Output the (x, y) coordinate of the center of the cell containing the given text.  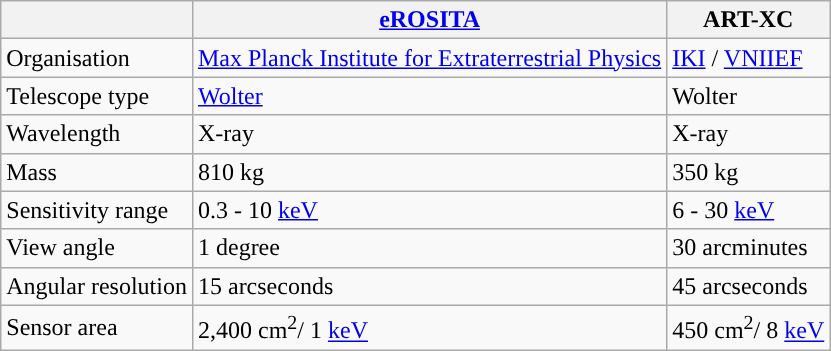
30 arcminutes (748, 248)
350 kg (748, 172)
View angle (97, 248)
2,400 cm2/ 1 keV (429, 328)
Angular resolution (97, 286)
0.3 - 10 keV (429, 210)
IKI / VNIIEF (748, 58)
810 kg (429, 172)
450 cm2/ 8 keV (748, 328)
15 arcseconds (429, 286)
6 - 30 keV (748, 210)
eROSITA (429, 20)
45 arcseconds (748, 286)
Max Planck Institute for Extraterrestrial Physics (429, 58)
Mass (97, 172)
Organisation (97, 58)
Sensor area (97, 328)
ART-XC (748, 20)
Telescope type (97, 96)
1 degree (429, 248)
Wavelength (97, 134)
Sensitivity range (97, 210)
